Identify which cell holds the provided text, then report its (x, y) central coordinate. 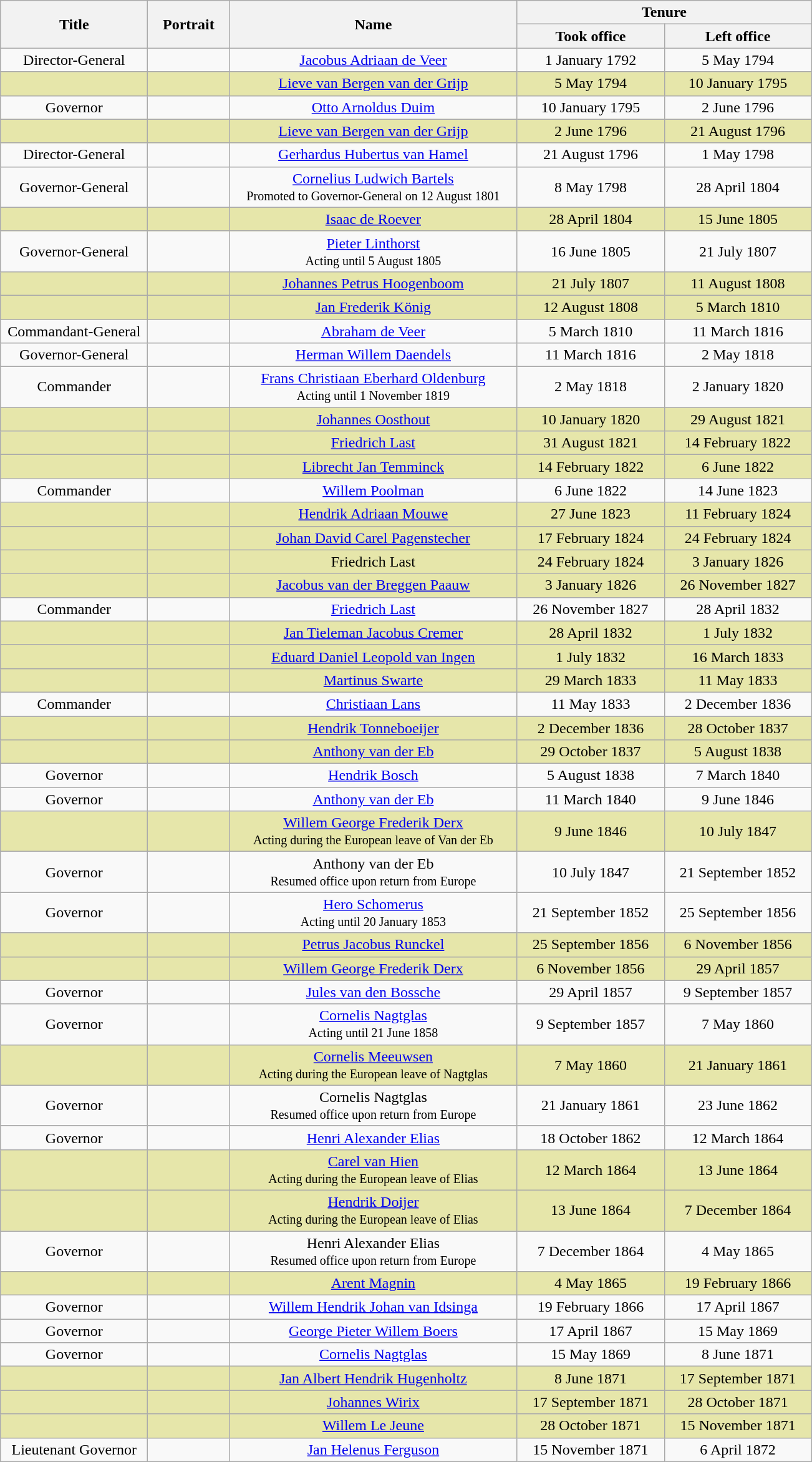
6 April 1872 (738, 1450)
Willem Le Jeune (373, 1426)
Cornelis MeeuwsenActing during the European leave of Nagtglas (373, 1065)
Took office (591, 36)
Henri Alexander EliasResumed office upon return from Europe (373, 1250)
12 August 1808 (591, 307)
11 August 1808 (738, 283)
27 June 1823 (591, 514)
Tenure (664, 12)
Cornelis NagtglasResumed office upon return from Europe (373, 1106)
11 March 1840 (591, 799)
Johannes Oosthout (373, 419)
Jules van den Bossche (373, 992)
Johannes Wirix (373, 1402)
Jacobus Adriaan de Veer (373, 60)
Lieutenant Governor (74, 1450)
Christiaan Lans (373, 704)
29 March 1833 (591, 680)
28 October 1837 (738, 728)
1 May 1798 (738, 155)
Pieter LinthorstActing until 5 August 1805 (373, 251)
10 January 1820 (591, 419)
Jan Albert Hendrik Hugenholtz (373, 1378)
George Pieter Willem Boers (373, 1331)
Otto Arnoldus Duim (373, 107)
Willem George Frederik Derx (373, 968)
Arent Magnin (373, 1284)
Willem Poolman (373, 490)
Title (74, 24)
Gerhardus Hubertus van Hamel (373, 155)
Jan Helenus Ferguson (373, 1450)
Left office (738, 36)
14 June 1823 (738, 490)
Willem Hendrik Johan van Idsinga (373, 1307)
Johannes Petrus Hoogenboom (373, 283)
16 March 1833 (738, 656)
Petrus Jacobus Runckel (373, 945)
Librecht Jan Temminck (373, 467)
16 June 1805 (591, 251)
1 January 1792 (591, 60)
Name (373, 24)
Commandant-General (74, 331)
Isaac de Roever (373, 219)
Johan David Carel Pagenstecher (373, 538)
8 May 1798 (591, 187)
Willem George Frederik DerxActing during the European leave of Van der Eb (373, 831)
Herman Willem Daendels (373, 355)
Frans Christiaan Eberhard OldenburgActing until 1 November 1819 (373, 387)
Hendrik Tonneboeijer (373, 728)
Jan Frederik König (373, 307)
17 February 1824 (591, 538)
Cornelis NagtglasActing until 21 June 1858 (373, 1025)
Jacobus van der Breggen Paauw (373, 585)
31 August 1821 (591, 443)
18 October 1862 (591, 1138)
Portrait (188, 24)
23 June 1862 (738, 1106)
Eduard Daniel Leopold van Ingen (373, 656)
Hendrik DoijerActing during the European leave of Elias (373, 1211)
15 June 1805 (738, 219)
Cornelis Nagtglas (373, 1355)
Abraham de Veer (373, 331)
2 January 1820 (738, 387)
Martinus Swarte (373, 680)
11 February 1824 (738, 514)
Hendrik Adriaan Mouwe (373, 514)
Cornelius Ludwich BartelsPromoted to Governor-General on 12 August 1801 (373, 187)
Hendrik Bosch (373, 776)
Jan Tieleman Jacobus Cremer (373, 633)
Henri Alexander Elias (373, 1138)
29 August 1821 (738, 419)
Carel van HienActing during the European leave of Elias (373, 1169)
Hero SchomerusActing until 20 January 1853 (373, 912)
7 March 1840 (738, 776)
29 October 1837 (591, 752)
Anthony van der EbResumed office upon return from Europe (373, 872)
